Provide the [X, Y] coordinate of the cell's center where the given text is located.  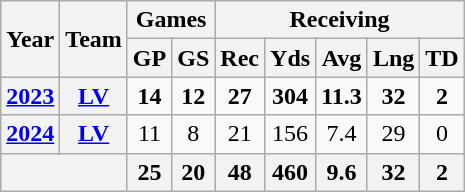
460 [290, 172]
7.4 [342, 134]
Lng [393, 58]
25 [149, 172]
2024 [30, 134]
TD [442, 58]
Games [170, 20]
12 [194, 96]
11.3 [342, 96]
304 [290, 96]
Avg [342, 58]
Receiving [340, 20]
29 [393, 134]
2023 [30, 96]
Team [94, 39]
GP [149, 58]
GS [194, 58]
Rec [240, 58]
11 [149, 134]
48 [240, 172]
156 [290, 134]
9.6 [342, 172]
0 [442, 134]
21 [240, 134]
Year [30, 39]
Yds [290, 58]
27 [240, 96]
20 [194, 172]
14 [149, 96]
8 [194, 134]
